Return the [X, Y] coordinate for the center point of the cell that contains the specified text.  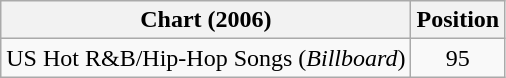
95 [458, 58]
US Hot R&B/Hip-Hop Songs (Billboard) [206, 58]
Position [458, 20]
Chart (2006) [206, 20]
